Scan for the cell matching the given text and deliver its (x, y) coordinate at center. 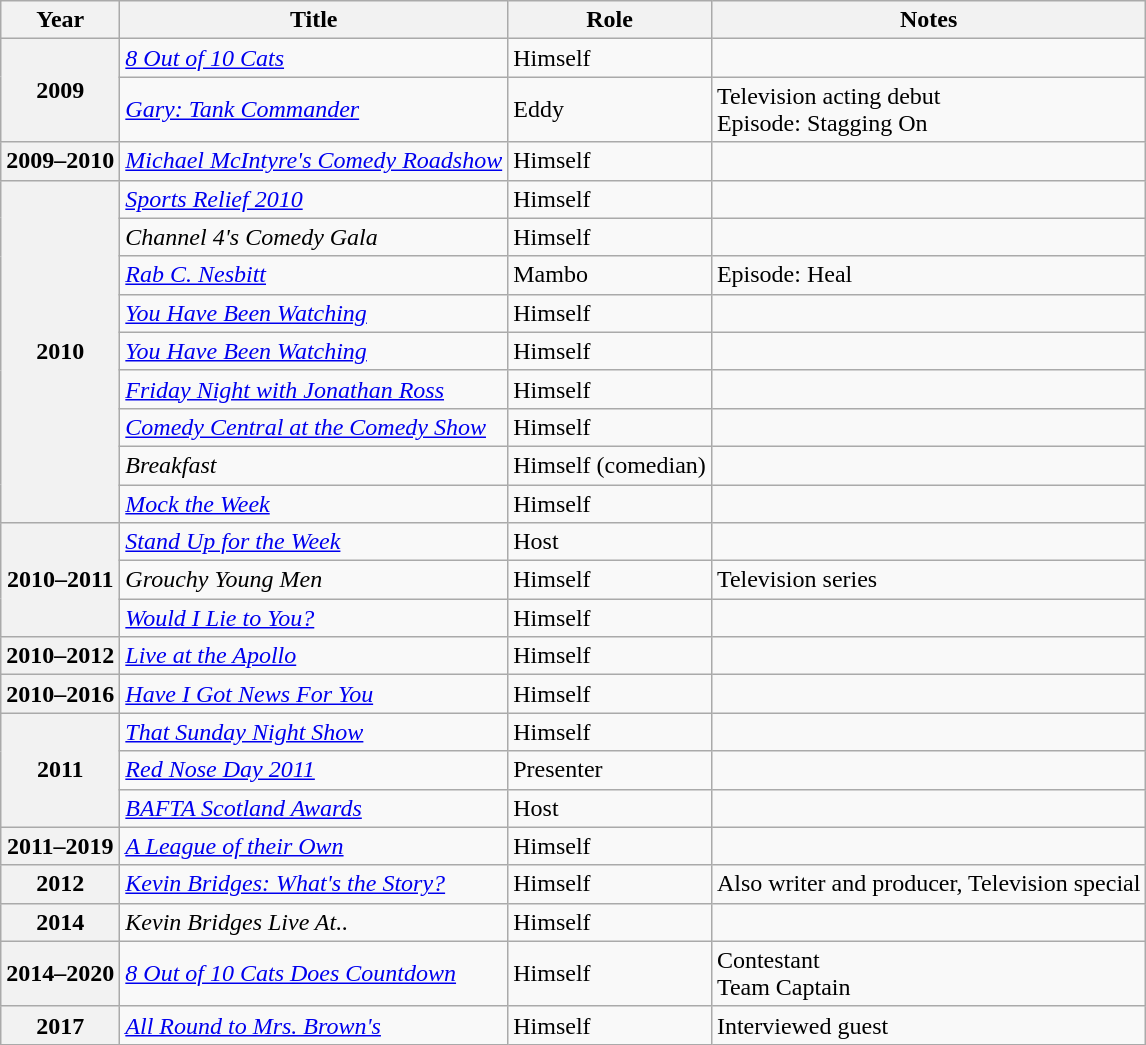
Friday Night with Jonathan Ross (314, 389)
Interviewed guest (928, 1025)
2009 (60, 90)
A League of their Own (314, 846)
2010–2012 (60, 656)
Comedy Central at the Comedy Show (314, 427)
Have I Got News For You (314, 694)
Live at the Apollo (314, 656)
Gary: Tank Commander (314, 110)
BAFTA Scotland Awards (314, 808)
8 Out of 10 Cats (314, 58)
Eddy (610, 110)
Breakfast (314, 465)
8 Out of 10 Cats Does Countdown (314, 974)
Rab C. Nesbitt (314, 275)
Kevin Bridges Live At.. (314, 922)
2012 (60, 884)
Sports Relief 2010 (314, 199)
Michael McIntyre's Comedy Roadshow (314, 161)
Presenter (610, 770)
Grouchy Young Men (314, 580)
2017 (60, 1025)
Contestant Team Captain (928, 974)
2010–2011 (60, 580)
That Sunday Night Show (314, 732)
Title (314, 20)
2010–2016 (60, 694)
Year (60, 20)
Also writer and producer, Television special (928, 884)
Mock the Week (314, 503)
Notes (928, 20)
Stand Up for the Week (314, 542)
Kevin Bridges: What's the Story? (314, 884)
Television series (928, 580)
Episode: Heal (928, 275)
Channel 4's Comedy Gala (314, 237)
Himself (comedian) (610, 465)
Mambo (610, 275)
2009–2010 (60, 161)
2014 (60, 922)
2011 (60, 770)
2010 (60, 352)
Red Nose Day 2011 (314, 770)
Television acting debut Episode: Stagging On (928, 110)
2014–2020 (60, 974)
All Round to Mrs. Brown's (314, 1025)
2011–2019 (60, 846)
Would I Lie to You? (314, 618)
Role (610, 20)
